Detect which cell encompasses the target text, then output its [x, y] center coordinate. 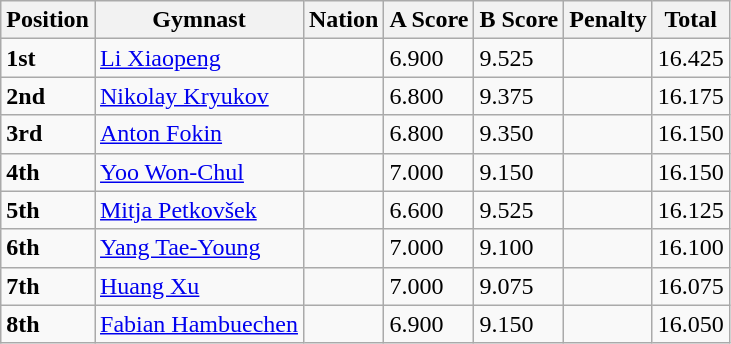
16.425 [690, 58]
6th [48, 248]
Huang Xu [198, 286]
16.125 [690, 210]
4th [48, 172]
Anton Fokin [198, 134]
Nikolay Kryukov [198, 96]
Yang Tae-Young [198, 248]
A Score [429, 20]
1st [48, 58]
Position [48, 20]
Nation [343, 20]
Fabian Hambuechen [198, 324]
2nd [48, 96]
16.075 [690, 286]
Li Xiaopeng [198, 58]
5th [48, 210]
9.100 [519, 248]
Gymnast [198, 20]
16.050 [690, 324]
16.175 [690, 96]
16.100 [690, 248]
B Score [519, 20]
9.350 [519, 134]
7th [48, 286]
6.600 [429, 210]
8th [48, 324]
Mitja Petkovšek [198, 210]
Total [690, 20]
Yoo Won-Chul [198, 172]
3rd [48, 134]
9.375 [519, 96]
Penalty [608, 20]
9.075 [519, 286]
